Provide the (X, Y) coordinate of the cell's center where the given text is located.  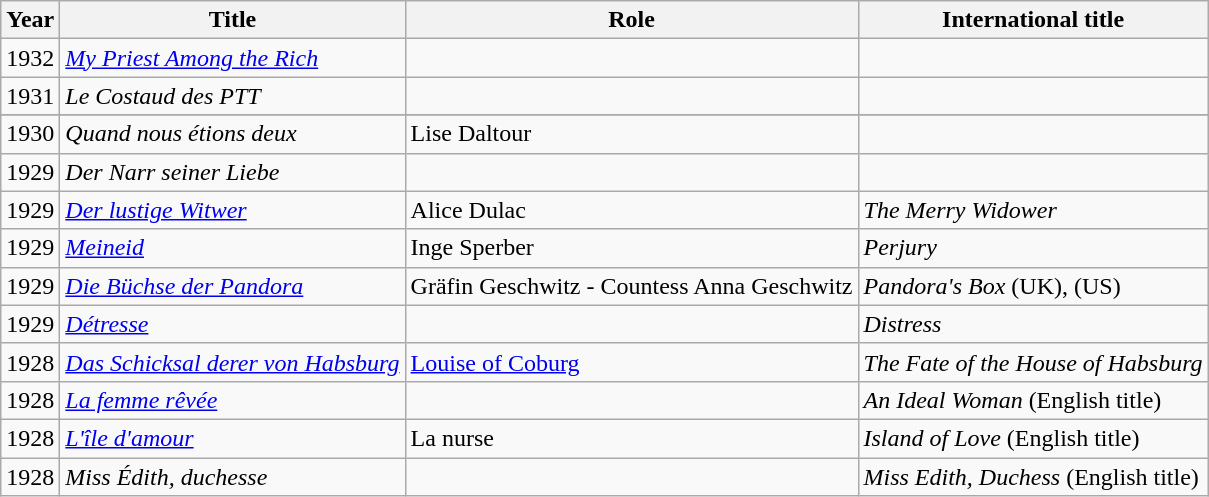
Miss Edith, Duchess (English title) (1033, 477)
Perjury (1033, 248)
The Fate of the House of Habsburg (1033, 362)
Gräfin Geschwitz - Countess Anna Geschwitz (632, 286)
La femme rêvée (232, 400)
L'île d'amour (232, 438)
Lise Daltour (632, 134)
International title (1033, 20)
Quand nous étions deux (232, 134)
Miss Édith, duchesse (232, 477)
Role (632, 20)
Title (232, 20)
Alice Dulac (632, 210)
Inge Sperber (632, 248)
Der lustige Witwer (232, 210)
1932 (30, 58)
My Priest Among the Rich (232, 58)
Meineid (232, 248)
Island of Love (English title) (1033, 438)
1931 (30, 96)
An Ideal Woman (English title) (1033, 400)
Détresse (232, 324)
La nurse (632, 438)
Le Costaud des PTT (232, 96)
Pandora's Box (UK), (US) (1033, 286)
Der Narr seiner Liebe (232, 172)
Year (30, 20)
Die Büchse der Pandora (232, 286)
Distress (1033, 324)
Das Schicksal derer von Habsburg (232, 362)
The Merry Widower (1033, 210)
Louise of Coburg (632, 362)
1930 (30, 134)
